Determine the [x, y] coordinate at the center of the cell enclosing the given text.  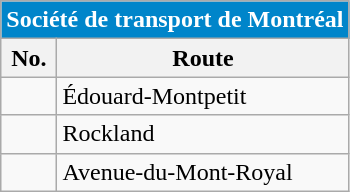
Avenue-du-Mont-Royal [203, 172]
No. [29, 58]
Édouard-Montpetit [203, 96]
Route [203, 58]
Société de transport de Montréal [175, 20]
Rockland [203, 134]
